For the text-containing cell, return its midpoint in (X, Y) coordinate format. 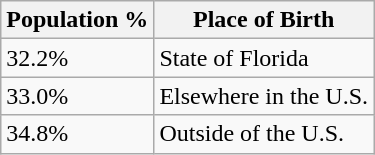
32.2% (78, 58)
State of Florida (264, 58)
34.8% (78, 134)
Place of Birth (264, 20)
Population % (78, 20)
33.0% (78, 96)
Elsewhere in the U.S. (264, 96)
Outside of the U.S. (264, 134)
